Identify which cell holds the provided text, then report its (x, y) central coordinate. 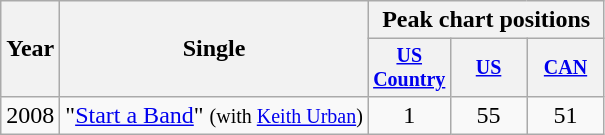
"Start a Band" (with Keith Urban) (214, 115)
CAN (566, 68)
51 (566, 115)
55 (488, 115)
Single (214, 49)
1 (409, 115)
US Country (409, 68)
Peak chart positions (486, 20)
2008 (30, 115)
Year (30, 49)
US (488, 68)
